Return the (X, Y) coordinate for the center point of the cell that contains the specified text.  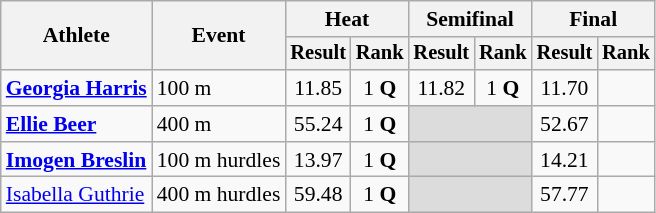
Event (219, 36)
Athlete (76, 36)
Final (594, 19)
59.48 (318, 195)
14.21 (565, 160)
100 m (219, 88)
400 m (219, 124)
Heat (346, 19)
55.24 (318, 124)
Ellie Beer (76, 124)
57.77 (565, 195)
Isabella Guthrie (76, 195)
100 m hurdles (219, 160)
Semifinal (470, 19)
400 m hurdles (219, 195)
13.97 (318, 160)
Imogen Breslin (76, 160)
52.67 (565, 124)
11.82 (442, 88)
11.85 (318, 88)
11.70 (565, 88)
Georgia Harris (76, 88)
